Determine the (X, Y) coordinate at the center of the cell enclosing the given text.  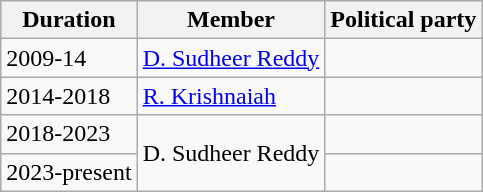
2014-2018 (69, 96)
2018-2023 (69, 134)
Political party (404, 20)
2023-present (69, 172)
R. Krishnaiah (231, 96)
Duration (69, 20)
Member (231, 20)
2009-14 (69, 58)
